Return (X, Y) of the center of cell containing provided text 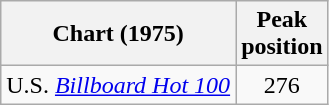
Chart (1975) (118, 34)
U.S. Billboard Hot 100 (118, 85)
Peakposition (282, 34)
276 (282, 85)
